From the cell containing the given text, extract its center point as [X, Y] coordinate. 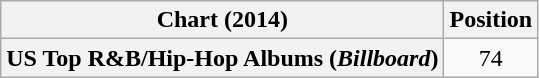
Chart (2014) [222, 20]
Position [491, 20]
US Top R&B/Hip-Hop Albums (Billboard) [222, 58]
74 [491, 58]
